Locate the cell with the specified text and output its [X, Y] center coordinate. 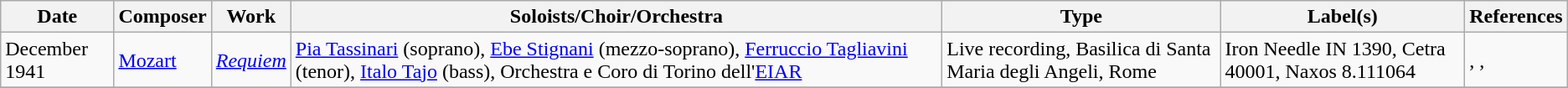
Requiem [251, 60]
References [1516, 17]
Pia Tassinari (soprano), Ebe Stignani (mezzo-soprano), Ferruccio Tagliavini (tenor), Italo Tajo (bass), Orchestra e Coro di Torino dell'EIAR [616, 60]
Date [57, 17]
, , [1516, 60]
Live recording, Basilica di Santa Maria degli Angeli, Rome [1081, 60]
Work [251, 17]
Iron Needle IN 1390, Cetra 40001, Naxos 8.111064 [1343, 60]
Mozart [162, 60]
Composer [162, 17]
Soloists/Choir/Orchestra [616, 17]
Type [1081, 17]
Label(s) [1343, 17]
December 1941 [57, 60]
